From the cell containing the given text, extract its center point as (x, y) coordinate. 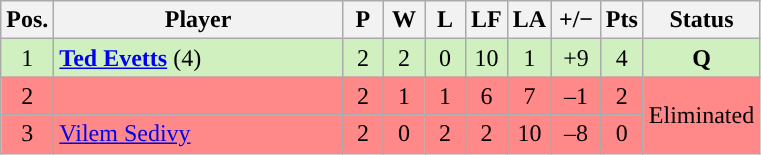
LF (487, 20)
Pts (622, 20)
6 (487, 96)
Vilem Sedivy (198, 134)
Status (701, 20)
+/− (576, 20)
–1 (576, 96)
–8 (576, 134)
Ted Evetts (4) (198, 58)
+9 (576, 58)
P (362, 20)
Pos. (28, 20)
7 (529, 96)
Q (701, 58)
Player (198, 20)
W (404, 20)
L (444, 20)
4 (622, 58)
3 (28, 134)
Eliminated (701, 115)
LA (529, 20)
